Search for the cell housing the specified text and yield its [X, Y] center coordinate. 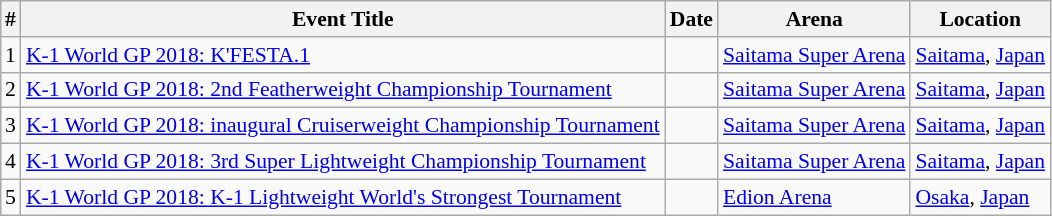
Edion Arena [814, 197]
4 [10, 162]
K-1 World GP 2018: 2nd Featherweight Championship Tournament [343, 90]
Osaka, Japan [980, 197]
# [10, 19]
K-1 World GP 2018: 3rd Super Lightweight Championship Tournament [343, 162]
3 [10, 126]
Event Title [343, 19]
K-1 World GP 2018: K'FESTA.1 [343, 55]
5 [10, 197]
Location [980, 19]
Date [692, 19]
2 [10, 90]
1 [10, 55]
K-1 World GP 2018: inaugural Cruiserweight Championship Tournament [343, 126]
Arena [814, 19]
K-1 World GP 2018: K-1 Lightweight World's Strongest Tournament [343, 197]
